Find where the given text appears and provide that cell's center as [x, y] coordinate. 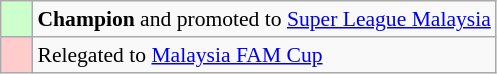
Champion and promoted to Super League Malaysia [264, 19]
Relegated to Malaysia FAM Cup [264, 55]
